Pinpoint the cell where the given text exists, returning its [X, Y] midpoint coordinate. 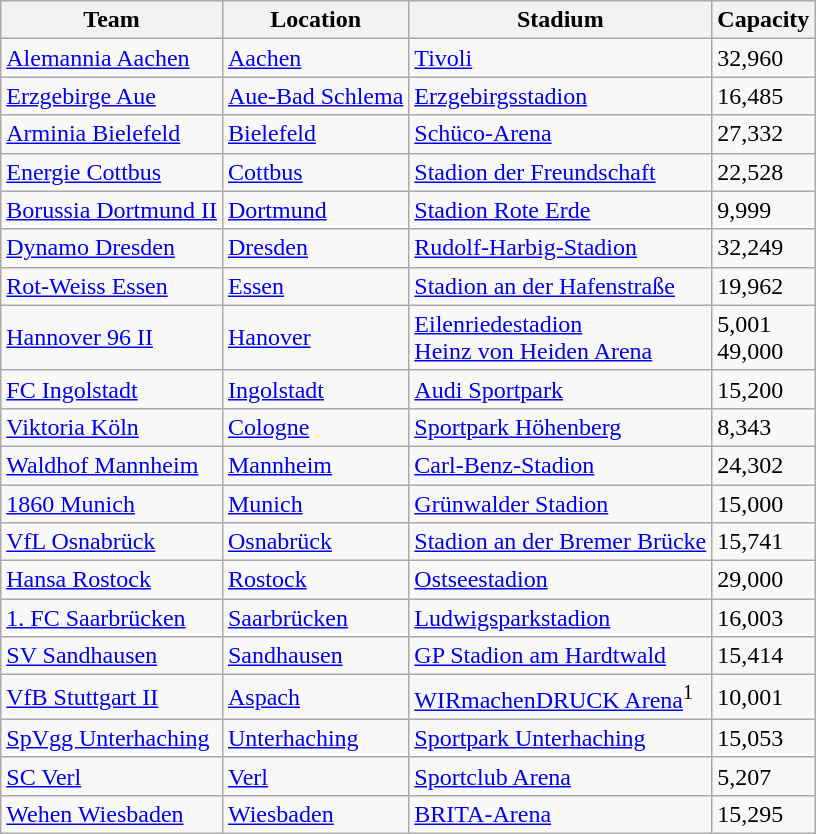
Ingolstadt [315, 389]
Carl-Benz-Stadion [560, 465]
16,485 [764, 96]
8,343 [764, 427]
19,962 [764, 286]
Wiesbaden [315, 814]
Team [112, 20]
Waldhof Mannheim [112, 465]
Rot-Weiss Essen [112, 286]
Sportclub Arena [560, 776]
EilenriedestadionHeinz von Heiden Arena [560, 338]
WIRmachenDRUCK Arena1 [560, 698]
Ludwigsparkstadion [560, 618]
GP Stadion am Hardtwald [560, 656]
Rostock [315, 580]
Location [315, 20]
Aspach [315, 698]
Stadion an der Hafenstraße [560, 286]
16,003 [764, 618]
5,00149,000 [764, 338]
Rudolf-Harbig-Stadion [560, 248]
Grünwalder Stadion [560, 503]
Energie Cottbus [112, 172]
Essen [315, 286]
Dresden [315, 248]
Stadion Rote Erde [560, 210]
VfB Stuttgart II [112, 698]
Saarbrücken [315, 618]
Osnabrück [315, 542]
Hannover 96 II [112, 338]
32,249 [764, 248]
Sandhausen [315, 656]
Bielefeld [315, 134]
5,207 [764, 776]
29,000 [764, 580]
Alemannia Aachen [112, 58]
Ostseestadion [560, 580]
Borussia Dortmund II [112, 210]
15,000 [764, 503]
Schüco-Arena [560, 134]
Unterhaching [315, 738]
Cologne [315, 427]
10,001 [764, 698]
Stadion der Freundschaft [560, 172]
Stadion an der Bremer Brücke [560, 542]
FC Ingolstadt [112, 389]
Capacity [764, 20]
24,302 [764, 465]
Stadium [560, 20]
Audi Sportpark [560, 389]
Viktoria Köln [112, 427]
15,053 [764, 738]
BRITA-Arena [560, 814]
22,528 [764, 172]
Aue-Bad Schlema [315, 96]
1. FC Saarbrücken [112, 618]
15,741 [764, 542]
Erzgebirgsstadion [560, 96]
Munich [315, 503]
SpVgg Unterhaching [112, 738]
Hansa Rostock [112, 580]
32,960 [764, 58]
Mannheim [315, 465]
Sportpark Unterhaching [560, 738]
15,414 [764, 656]
Arminia Bielefeld [112, 134]
Tivoli [560, 58]
Dynamo Dresden [112, 248]
27,332 [764, 134]
Sportpark Höhenberg [560, 427]
VfL Osnabrück [112, 542]
SC Verl [112, 776]
15,200 [764, 389]
Dortmund [315, 210]
Wehen Wiesbaden [112, 814]
15,295 [764, 814]
Cottbus [315, 172]
9,999 [764, 210]
Aachen [315, 58]
Hanover [315, 338]
Verl [315, 776]
1860 Munich [112, 503]
SV Sandhausen [112, 656]
Erzgebirge Aue [112, 96]
